Identify which cell holds the provided text, then report its (X, Y) central coordinate. 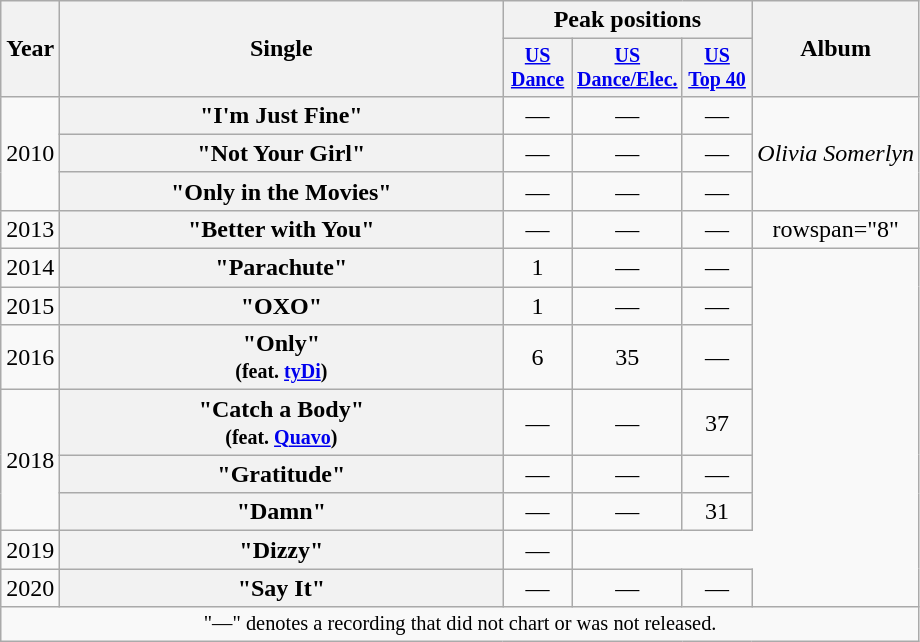
"Gratitude" (282, 474)
"Only" (feat. tyDi) (282, 358)
2015 (30, 306)
US Dance (538, 68)
"Parachute" (282, 268)
"Only in the Movies" (282, 191)
"Say It" (282, 588)
US Dance/Elec. (627, 68)
"OXO" (282, 306)
2010 (30, 153)
2013 (30, 229)
6 (538, 358)
35 (627, 358)
31 (716, 512)
"Better with You" (282, 229)
"Not Your Girl" (282, 153)
Peak positions (628, 20)
"Catch a Body" (feat. Quavo) (282, 422)
Single (282, 49)
"—" denotes a recording that did not chart or was not released. (460, 624)
Album (836, 49)
37 (716, 422)
"I'm Just Fine" (282, 115)
rowspan="8" (836, 229)
US Top 40 (716, 68)
2016 (30, 358)
2020 (30, 588)
2018 (30, 460)
Olivia Somerlyn (836, 153)
"Damn" (282, 512)
"Dizzy" (282, 550)
2014 (30, 268)
Year (30, 49)
2019 (30, 550)
